Identify which cell holds the provided text, then report its (X, Y) central coordinate. 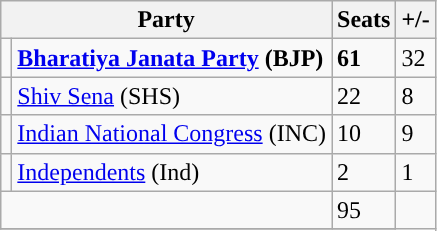
Bharatiya Janata Party (BJP) (172, 58)
22 (364, 96)
Seats (364, 20)
Independents (Ind) (172, 172)
Shiv Sena (SHS) (172, 96)
2 (364, 172)
32 (416, 58)
1 (416, 172)
95 (364, 210)
9 (416, 134)
Indian National Congress (INC) (172, 134)
8 (416, 96)
10 (364, 134)
+/- (416, 20)
Party (166, 20)
61 (364, 58)
